Pinpoint the cell where the given text exists, returning its [x, y] midpoint coordinate. 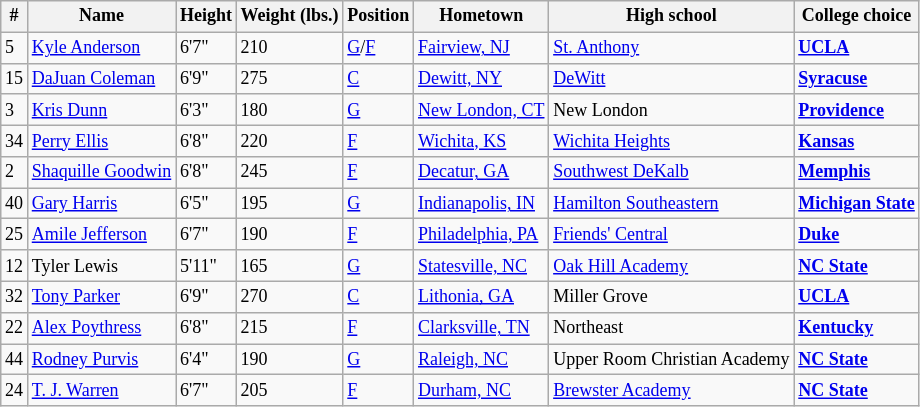
6'3" [206, 110]
270 [290, 296]
Indianapolis, IN [482, 204]
22 [14, 328]
Position [378, 16]
DeWitt [672, 78]
Friends' Central [672, 234]
5 [14, 48]
40 [14, 204]
Alex Poythress [101, 328]
DaJuan Coleman [101, 78]
Tony Parker [101, 296]
Syracuse [856, 78]
Weight (lbs.) [290, 16]
195 [290, 204]
Duke [856, 234]
Hometown [482, 16]
New London, CT [482, 110]
275 [290, 78]
Wichita, KS [482, 140]
180 [290, 110]
Gary Harris [101, 204]
Clarksville, TN [482, 328]
Height [206, 16]
Southwest DeKalb [672, 172]
Kentucky [856, 328]
2 [14, 172]
Kansas [856, 140]
# [14, 16]
Hamilton Southeastern [672, 204]
St. Anthony [672, 48]
Brewster Academy [672, 390]
Memphis [856, 172]
Oak Hill Academy [672, 266]
Michigan State [856, 204]
Raleigh, NC [482, 360]
24 [14, 390]
Fairview, NJ [482, 48]
Philadelphia, PA [482, 234]
220 [290, 140]
Amile Jefferson [101, 234]
34 [14, 140]
210 [290, 48]
Decatur, GA [482, 172]
Perry Ellis [101, 140]
G/F [378, 48]
32 [14, 296]
T. J. Warren [101, 390]
College choice [856, 16]
Durham, NC [482, 390]
Dewitt, NY [482, 78]
245 [290, 172]
Rodney Purvis [101, 360]
44 [14, 360]
Tyler Lewis [101, 266]
12 [14, 266]
Kris Dunn [101, 110]
Lithonia, GA [482, 296]
Upper Room Christian Academy [672, 360]
Miller Grove [672, 296]
Statesville, NC [482, 266]
205 [290, 390]
Northeast [672, 328]
215 [290, 328]
165 [290, 266]
6'5" [206, 204]
New London [672, 110]
Name [101, 16]
15 [14, 78]
Shaquille Goodwin [101, 172]
High school [672, 16]
3 [14, 110]
Kyle Anderson [101, 48]
Providence [856, 110]
6'4" [206, 360]
25 [14, 234]
Wichita Heights [672, 140]
5'11" [206, 266]
